Identify which cell holds the provided text, then report its (X, Y) central coordinate. 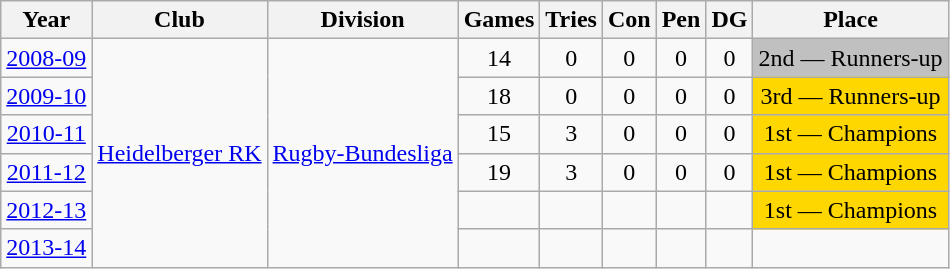
2009-10 (46, 96)
15 (499, 134)
Year (46, 20)
2008-09 (46, 58)
Club (180, 20)
Pen (681, 20)
Rugby-Bundesliga (362, 153)
2013-14 (46, 248)
14 (499, 58)
Division (362, 20)
Con (629, 20)
2011-12 (46, 172)
2012-13 (46, 210)
Tries (572, 20)
2010-11 (46, 134)
Games (499, 20)
Place (850, 20)
19 (499, 172)
18 (499, 96)
DG (730, 20)
2nd — Runners-up (850, 58)
Heidelberger RK (180, 153)
3rd — Runners-up (850, 96)
